Search for the cell housing the specified text and yield its [x, y] center coordinate. 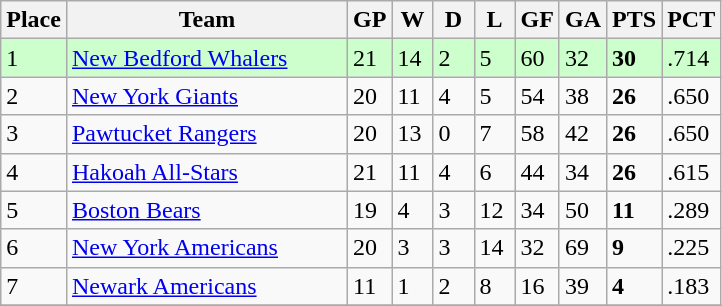
GP [370, 20]
W [412, 20]
Boston Bears [206, 210]
Place [34, 20]
19 [370, 210]
Newark Americans [206, 286]
38 [582, 96]
GA [582, 20]
.714 [692, 58]
.183 [692, 286]
50 [582, 210]
12 [494, 210]
39 [582, 286]
D [454, 20]
0 [454, 134]
42 [582, 134]
Pawtucket Rangers [206, 134]
30 [634, 58]
8 [494, 286]
New York Giants [206, 96]
9 [634, 248]
GF [537, 20]
New Bedford Whalers [206, 58]
.615 [692, 172]
54 [537, 96]
.225 [692, 248]
13 [412, 134]
PCT [692, 20]
.289 [692, 210]
16 [537, 286]
New York Americans [206, 248]
Hakoah All-Stars [206, 172]
69 [582, 248]
L [494, 20]
Team [206, 20]
60 [537, 58]
44 [537, 172]
58 [537, 134]
PTS [634, 20]
